Search for the cell housing the specified text and yield its [x, y] center coordinate. 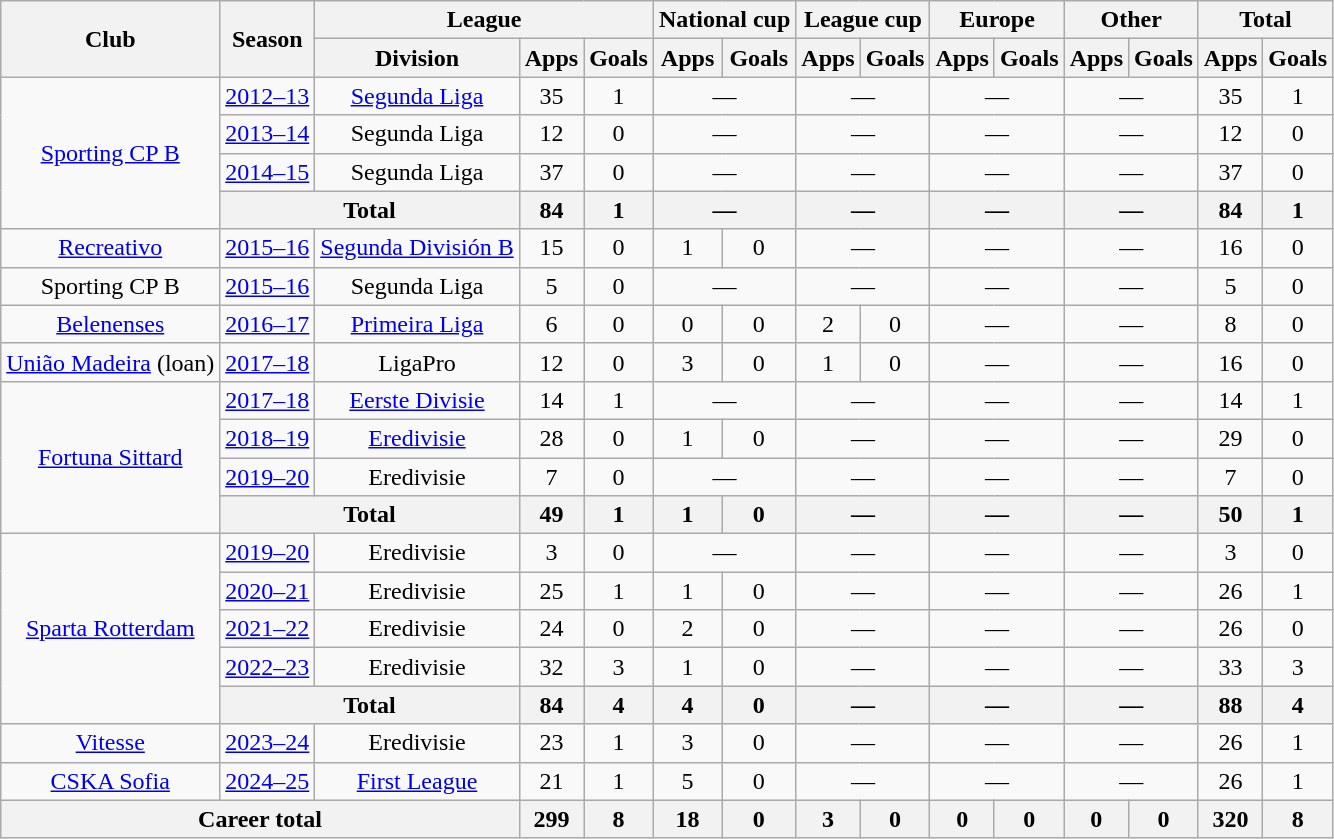
29 [1230, 438]
Division [417, 58]
50 [1230, 515]
Other [1131, 20]
2016–17 [268, 324]
CSKA Sofia [110, 781]
18 [687, 819]
Sparta Rotterdam [110, 629]
Europe [997, 20]
União Madeira (loan) [110, 362]
88 [1230, 705]
299 [551, 819]
33 [1230, 667]
2013–14 [268, 134]
League cup [863, 20]
Career total [260, 819]
23 [551, 743]
25 [551, 591]
2014–15 [268, 172]
Season [268, 39]
15 [551, 248]
First League [417, 781]
320 [1230, 819]
28 [551, 438]
Fortuna Sittard [110, 457]
2012–13 [268, 96]
Segunda División B [417, 248]
Vitesse [110, 743]
Recreativo [110, 248]
2024–25 [268, 781]
2020–21 [268, 591]
League [484, 20]
21 [551, 781]
2022–23 [268, 667]
Club [110, 39]
49 [551, 515]
Primeira Liga [417, 324]
LigaPro [417, 362]
Belenenses [110, 324]
32 [551, 667]
2021–22 [268, 629]
2023–24 [268, 743]
6 [551, 324]
2018–19 [268, 438]
24 [551, 629]
Eerste Divisie [417, 400]
National cup [724, 20]
